Scan for the cell matching the given text and deliver its [X, Y] coordinate at center. 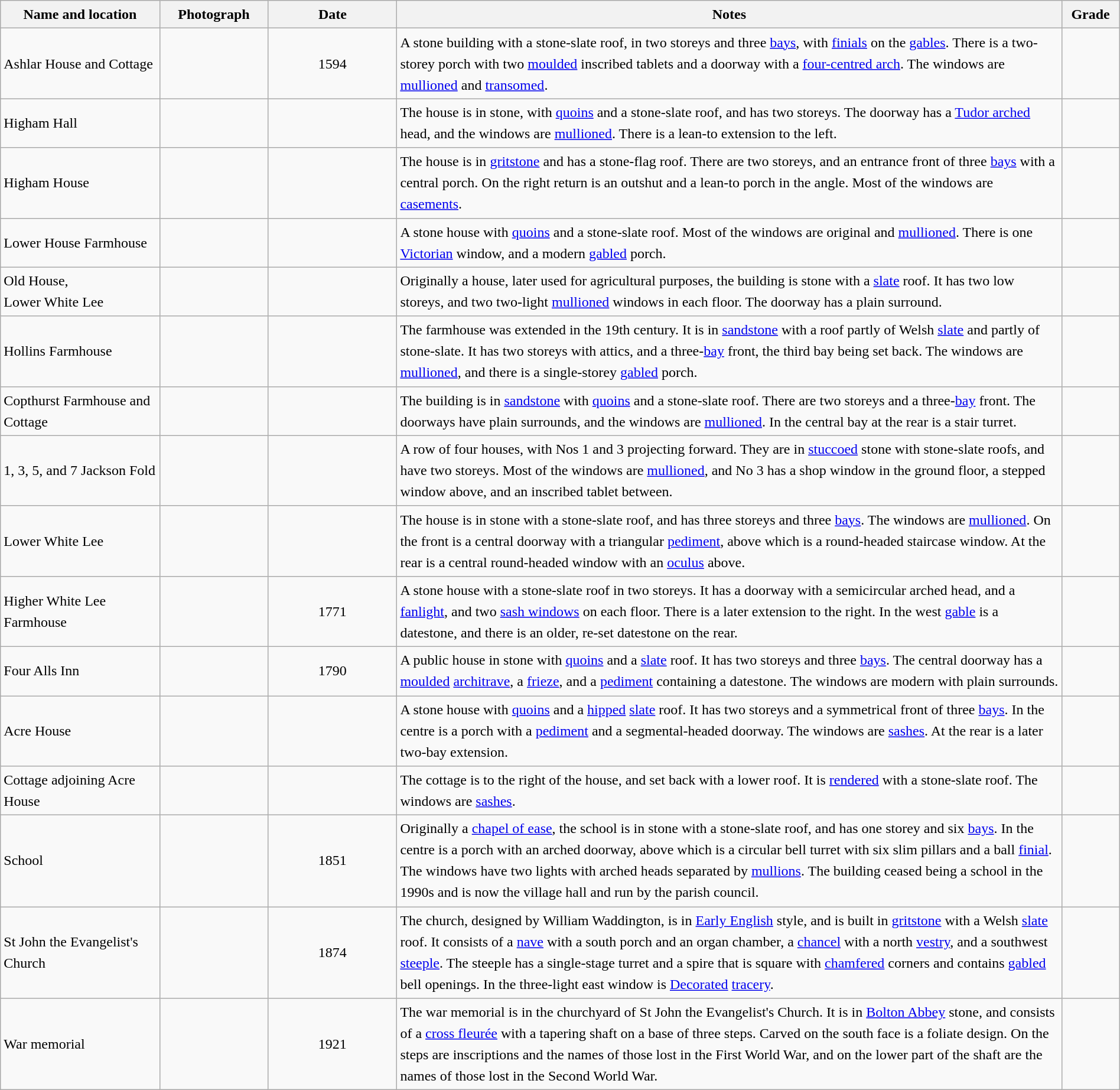
Cottage adjoining Acre House [80, 790]
Higher White Lee Farmhouse [80, 611]
Hollins Farmhouse [80, 351]
Copthurst Farmhouse and Cottage [80, 411]
Four Alls Inn [80, 671]
School [80, 861]
Notes [729, 14]
Lower House Farmhouse [80, 242]
Photograph [214, 14]
Name and location [80, 14]
1594 [333, 64]
Grade [1090, 14]
1851 [333, 861]
The cottage is to the right of the house, and set back with a lower roof. It is rendered with a stone-slate roof. The windows are sashes. [729, 790]
1790 [333, 671]
1921 [333, 1045]
Higham House [80, 183]
War memorial [80, 1045]
1, 3, 5, and 7 Jackson Fold [80, 470]
Ashlar House and Cottage [80, 64]
1874 [333, 952]
Lower White Lee [80, 541]
1771 [333, 611]
Date [333, 14]
Higham Hall [80, 123]
Acre House [80, 731]
St John the Evangelist's Church [80, 952]
Old House,Lower White Lee [80, 292]
